From the cell containing the given text, extract its center point as [X, Y] coordinate. 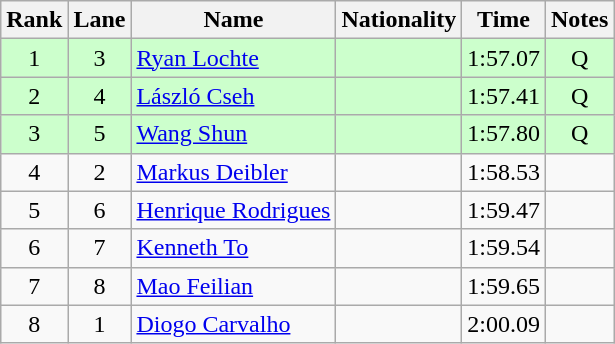
Time [504, 20]
Kenneth To [234, 248]
Ryan Lochte [234, 58]
Lane [100, 20]
Rank [34, 20]
1:59.47 [504, 210]
1:57.41 [504, 96]
Mao Feilian [234, 286]
Henrique Rodrigues [234, 210]
Diogo Carvalho [234, 324]
1:57.80 [504, 134]
Wang Shun [234, 134]
Nationality [399, 20]
Notes [579, 20]
Name [234, 20]
1:57.07 [504, 58]
1:59.54 [504, 248]
László Cseh [234, 96]
1:59.65 [504, 286]
Markus Deibler [234, 172]
2:00.09 [504, 324]
1:58.53 [504, 172]
